Capture the cell that displays the provided text and extract its [x, y] central coordinate. 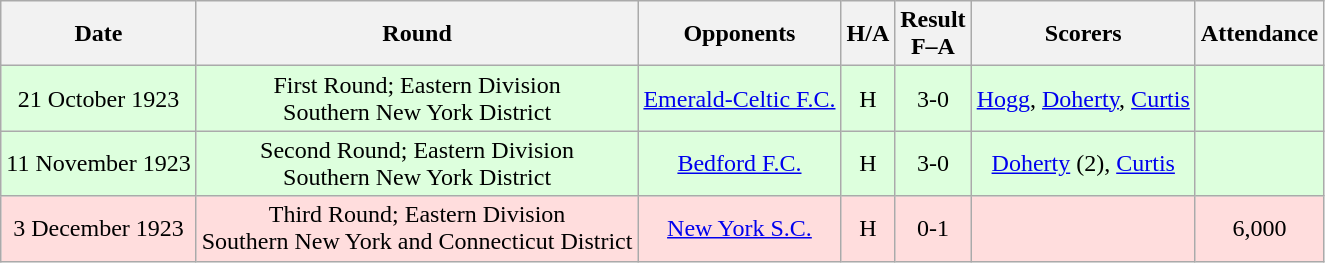
Hogg, Doherty, Curtis [1083, 98]
First Round; Eastern DivisionSouthern New York District [417, 98]
Date [98, 34]
Third Round; Eastern DivisionSouthern New York and Connecticut District [417, 228]
Opponents [740, 34]
3 December 1923 [98, 228]
Second Round; Eastern DivisionSouthern New York District [417, 164]
6,000 [1259, 228]
Round [417, 34]
Emerald-Celtic F.C. [740, 98]
Doherty (2), Curtis [1083, 164]
Attendance [1259, 34]
0-1 [933, 228]
Bedford F.C. [740, 164]
New York S.C. [740, 228]
21 October 1923 [98, 98]
H/A [868, 34]
Scorers [1083, 34]
ResultF–A [933, 34]
11 November 1923 [98, 164]
